Return (x, y) of the center of cell containing provided text 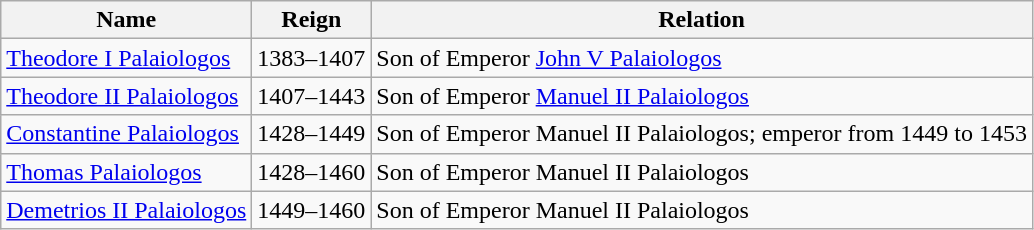
1383–1407 (312, 58)
Constantine Palaiologos (126, 134)
Theodore I Palaiologos (126, 58)
1428–1460 (312, 172)
Theodore II Palaiologos (126, 96)
Son of Emperor John V Palaiologos (702, 58)
Reign (312, 20)
Son of Emperor Manuel II Palaiologos; emperor from 1449 to 1453 (702, 134)
Relation (702, 20)
1428–1449 (312, 134)
1449–1460 (312, 210)
1407–1443 (312, 96)
Name (126, 20)
Thomas Palaiologos (126, 172)
Demetrios II Palaiologos (126, 210)
